Pinpoint the cell where the given text exists, returning its [X, Y] midpoint coordinate. 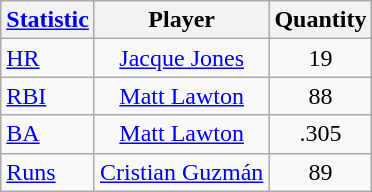
HR [48, 58]
RBI [48, 96]
19 [320, 58]
88 [320, 96]
Runs [48, 172]
Quantity [320, 20]
Statistic [48, 20]
Jacque Jones [181, 58]
.305 [320, 134]
Player [181, 20]
Cristian Guzmán [181, 172]
89 [320, 172]
BA [48, 134]
